Search for the cell housing the specified text and yield its (X, Y) center coordinate. 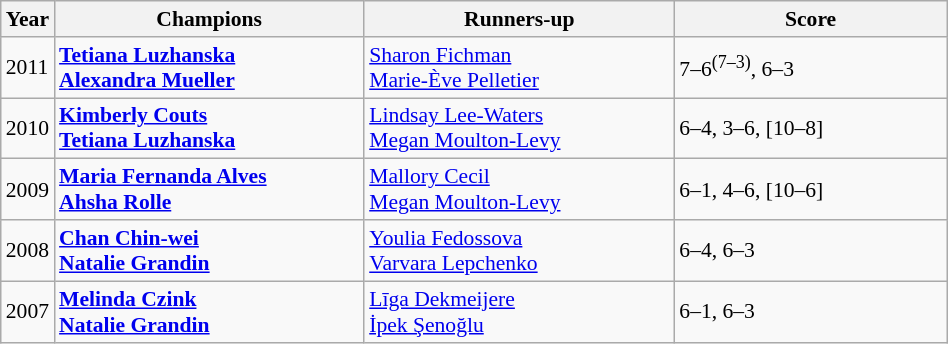
Runners-up (519, 19)
Tetiana Luzhanska Alexandra Mueller (209, 68)
Chan Chin-wei Natalie Grandin (209, 250)
Lindsay Lee-Waters Megan Moulton-Levy (519, 128)
6–1, 4–6, [10–6] (810, 190)
2011 (28, 68)
Year (28, 19)
7–6(7–3), 6–3 (810, 68)
6–4, 6–3 (810, 250)
2007 (28, 312)
6–1, 6–3 (810, 312)
Youlia Fedossova Varvara Lepchenko (519, 250)
2008 (28, 250)
6–4, 3–6, [10–8] (810, 128)
Mallory Cecil Megan Moulton-Levy (519, 190)
Melinda Czink Natalie Grandin (209, 312)
Kimberly Couts Tetiana Luzhanska (209, 128)
Maria Fernanda Alves Ahsha Rolle (209, 190)
Champions (209, 19)
Sharon Fichman Marie-Ève Pelletier (519, 68)
2009 (28, 190)
Score (810, 19)
2010 (28, 128)
Līga Dekmeijere İpek Şenoğlu (519, 312)
